Provide the [X, Y] coordinate of the cell's center where the given text is located.  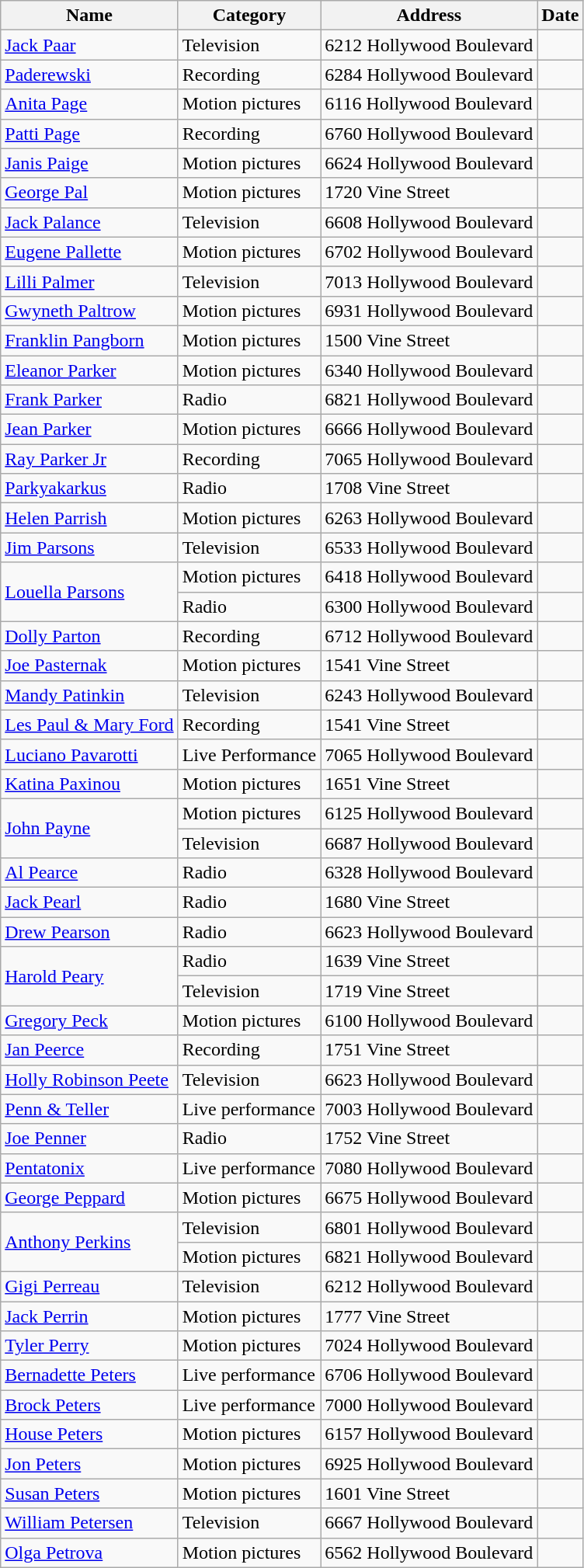
Les Paul & Mary Ford [89, 725]
Louella Parsons [89, 592]
6712 Hollywood Boulevard [429, 636]
Susan Peters [89, 1493]
Jack Perrin [89, 1316]
Jean Parker [89, 429]
6340 Hollywood Boulevard [429, 370]
Mandy Patinkin [89, 695]
Address [429, 16]
1601 Vine Street [429, 1493]
Date [561, 16]
6931 Hollywood Boulevard [429, 311]
Katina Paxinou [89, 784]
Harold Peary [89, 976]
Jim Parsons [89, 548]
6925 Hollywood Boulevard [429, 1464]
7080 Hollywood Boulevard [429, 1168]
Al Pearce [89, 873]
1777 Vine Street [429, 1316]
Jack Paar [89, 45]
Gigi Perreau [89, 1286]
Franklin Pangborn [89, 340]
Anita Page [89, 104]
6116 Hollywood Boulevard [429, 104]
Gwyneth Paltrow [89, 311]
Olga Petrova [89, 1552]
Jack Palance [89, 222]
6801 Hollywood Boulevard [429, 1227]
Anthony Perkins [89, 1242]
William Petersen [89, 1523]
6418 Hollywood Boulevard [429, 577]
George Pal [89, 193]
Penn & Teller [89, 1109]
6263 Hollywood Boulevard [429, 518]
7000 Hollywood Boulevard [429, 1405]
1651 Vine Street [429, 784]
6157 Hollywood Boulevard [429, 1434]
6666 Hollywood Boulevard [429, 429]
Luciano Pavarotti [89, 754]
1719 Vine Street [429, 991]
6243 Hollywood Boulevard [429, 695]
Ray Parker Jr [89, 459]
7013 Hollywood Boulevard [429, 281]
Frank Parker [89, 400]
Tyler Perry [89, 1346]
Name [89, 16]
Live Performance [249, 754]
Eleanor Parker [89, 370]
Joe Pasternak [89, 666]
1500 Vine Street [429, 340]
1680 Vine Street [429, 902]
Bernadette Peters [89, 1375]
6533 Hollywood Boulevard [429, 548]
6328 Hollywood Boulevard [429, 873]
6608 Hollywood Boulevard [429, 222]
Joe Penner [89, 1139]
Paderewski [89, 75]
George Peppard [89, 1198]
Jack Pearl [89, 902]
Jan Peerce [89, 1050]
1752 Vine Street [429, 1139]
John Payne [89, 828]
Pentatonix [89, 1168]
6300 Hollywood Boulevard [429, 607]
Parkyakarkus [89, 488]
Eugene Pallette [89, 252]
Brock Peters [89, 1405]
House Peters [89, 1434]
Janis Paige [89, 163]
1708 Vine Street [429, 488]
Drew Pearson [89, 932]
6702 Hollywood Boulevard [429, 252]
6667 Hollywood Boulevard [429, 1523]
6706 Hollywood Boulevard [429, 1375]
6687 Hollywood Boulevard [429, 843]
6624 Hollywood Boulevard [429, 163]
1720 Vine Street [429, 193]
6562 Hollywood Boulevard [429, 1552]
Helen Parrish [89, 518]
1751 Vine Street [429, 1050]
Patti Page [89, 134]
Holly Robinson Peete [89, 1080]
6284 Hollywood Boulevard [429, 75]
6675 Hollywood Boulevard [429, 1198]
Jon Peters [89, 1464]
6125 Hollywood Boulevard [429, 813]
6100 Hollywood Boulevard [429, 1020]
Gregory Peck [89, 1020]
6760 Hollywood Boulevard [429, 134]
Lilli Palmer [89, 281]
1639 Vine Street [429, 961]
Dolly Parton [89, 636]
7003 Hollywood Boulevard [429, 1109]
Category [249, 16]
7024 Hollywood Boulevard [429, 1346]
